For the text-containing cell, return its midpoint in [x, y] coordinate format. 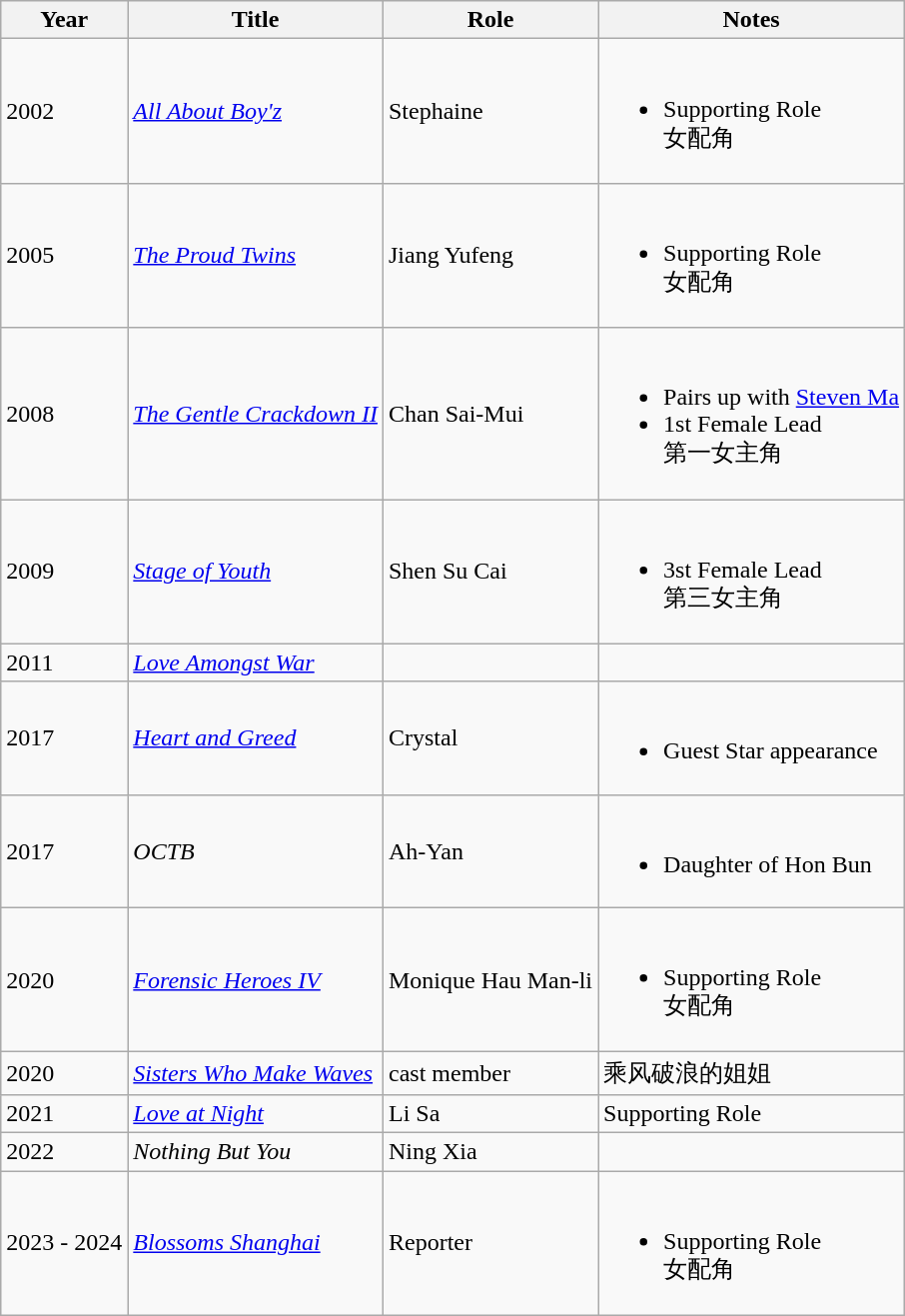
Reporter [489, 1243]
Ning Xia [489, 1151]
2011 [64, 662]
2023 - 2024 [64, 1243]
Nothing But You [256, 1151]
2005 [64, 256]
Role [489, 20]
Daughter of Hon Bun [751, 851]
2008 [64, 414]
3st Female Lead 第三女主角 [751, 572]
Chan Sai-Mui [489, 414]
2022 [64, 1151]
2009 [64, 572]
乘风破浪的姐姐 [751, 1073]
OCTB [256, 851]
Notes [751, 20]
Blossoms Shanghai [256, 1243]
Guest Star appearance [751, 737]
Li Sa [489, 1113]
Supporting Role [751, 1113]
2021 [64, 1113]
Heart and Greed [256, 737]
Shen Su Cai [489, 572]
The Gentle Crackdown II [256, 414]
Ah-Yan [489, 851]
The Proud Twins [256, 256]
Crystal [489, 737]
Forensic Heroes IV [256, 979]
Sisters Who Make Waves [256, 1073]
All About Boy'z [256, 112]
Love Amongst War [256, 662]
Title [256, 20]
Monique Hau Man-li [489, 979]
Year [64, 20]
cast member [489, 1073]
Stephaine [489, 112]
Jiang Yufeng [489, 256]
Stage of Youth [256, 572]
Pairs up with Steven Ma1st Female Lead 第一女主角 [751, 414]
2002 [64, 112]
Love at Night [256, 1113]
